Scan for the cell matching the given text and deliver its (X, Y) coordinate at center. 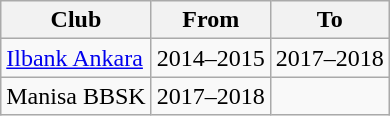
From (210, 20)
2014–2015 (210, 58)
To (330, 20)
Manisa BBSK (76, 96)
Club (76, 20)
Ilbank Ankara (76, 58)
